Pinpoint the cell where the given text exists, returning its [X, Y] midpoint coordinate. 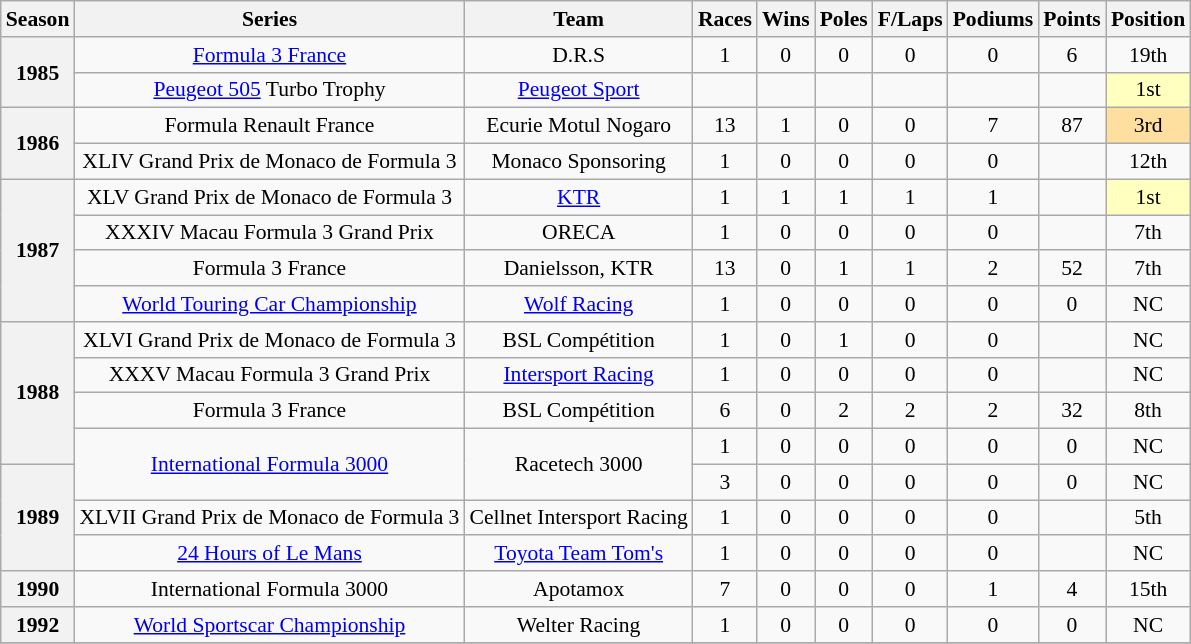
1992 [38, 625]
ORECA [578, 233]
19th [1148, 55]
1990 [38, 589]
XXXV Macau Formula 3 Grand Prix [269, 375]
Races [725, 19]
1985 [38, 72]
15th [1148, 589]
Season [38, 19]
Peugeot 505 Turbo Trophy [269, 90]
World Touring Car Championship [269, 304]
Intersport Racing [578, 375]
52 [1072, 269]
1986 [38, 144]
XLVI Grand Prix de Monaco de Formula 3 [269, 340]
Ecurie Motul Nogaro [578, 126]
12th [1148, 162]
1989 [38, 518]
KTR [578, 197]
XXXIV Macau Formula 3 Grand Prix [269, 233]
32 [1072, 411]
3 [725, 482]
87 [1072, 126]
3rd [1148, 126]
Peugeot Sport [578, 90]
F/Laps [910, 19]
Position [1148, 19]
5th [1148, 518]
Podiums [994, 19]
1987 [38, 250]
XLV Grand Prix de Monaco de Formula 3 [269, 197]
D.R.S [578, 55]
Cellnet Intersport Racing [578, 518]
Wins [786, 19]
XLIV Grand Prix de Monaco de Formula 3 [269, 162]
4 [1072, 589]
24 Hours of Le Mans [269, 554]
8th [1148, 411]
Formula Renault France [269, 126]
Team [578, 19]
Apotamox [578, 589]
Monaco Sponsoring [578, 162]
Danielsson, KTR [578, 269]
Poles [844, 19]
Welter Racing [578, 625]
Series [269, 19]
World Sportscar Championship [269, 625]
Toyota Team Tom's [578, 554]
Wolf Racing [578, 304]
Racetech 3000 [578, 464]
Points [1072, 19]
1988 [38, 393]
XLVII Grand Prix de Monaco de Formula 3 [269, 518]
